Provide the (x, y) coordinate of the cell's center where the given text is located.  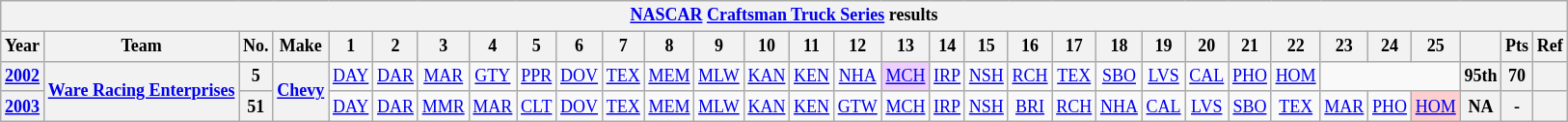
18 (1120, 46)
No. (257, 46)
70 (1518, 76)
7 (623, 46)
2 (395, 46)
Chevy (301, 91)
CLT (536, 107)
11 (812, 46)
GTY (493, 76)
- (1518, 107)
20 (1207, 46)
6 (580, 46)
25 (1435, 46)
Year (23, 46)
21 (1250, 46)
13 (906, 46)
95th (1481, 76)
2003 (23, 107)
1 (351, 46)
2002 (23, 76)
10 (767, 46)
Make (301, 46)
Ref (1550, 46)
9 (719, 46)
8 (669, 46)
23 (1344, 46)
4 (493, 46)
19 (1163, 46)
16 (1030, 46)
22 (1296, 46)
15 (986, 46)
24 (1391, 46)
17 (1074, 46)
PPR (536, 76)
Team (141, 46)
Pts (1518, 46)
3 (444, 46)
NASCAR Craftsman Truck Series results (784, 15)
GTW (857, 107)
NA (1481, 107)
12 (857, 46)
BRI (1030, 107)
MMR (444, 107)
51 (257, 107)
Ware Racing Enterprises (141, 91)
14 (947, 46)
